For the text-containing cell, return its midpoint in (X, Y) coordinate format. 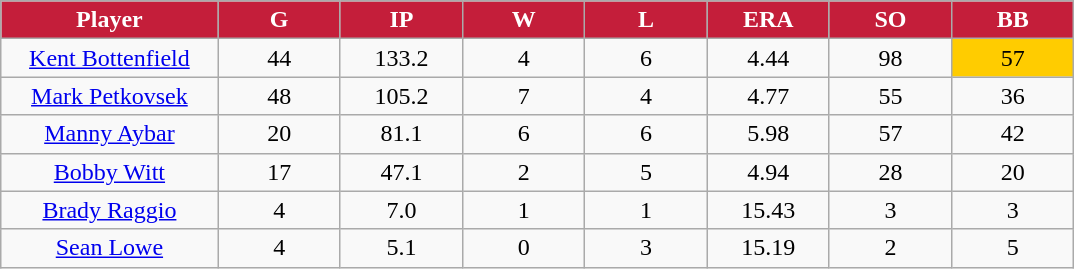
36 (1013, 96)
7.0 (401, 210)
55 (890, 96)
L (646, 20)
42 (1013, 134)
98 (890, 58)
28 (890, 172)
Player (110, 20)
133.2 (401, 58)
Kent Bottenfield (110, 58)
IP (401, 20)
Manny Aybar (110, 134)
SO (890, 20)
5.98 (768, 134)
15.19 (768, 248)
G (279, 20)
81.1 (401, 134)
W (524, 20)
47.1 (401, 172)
48 (279, 96)
4.77 (768, 96)
Brady Raggio (110, 210)
Sean Lowe (110, 248)
7 (524, 96)
0 (524, 248)
4.94 (768, 172)
ERA (768, 20)
BB (1013, 20)
44 (279, 58)
105.2 (401, 96)
4.44 (768, 58)
Mark Petkovsek (110, 96)
17 (279, 172)
5.1 (401, 248)
Bobby Witt (110, 172)
15.43 (768, 210)
